Detect which cell encompasses the target text, then output its (X, Y) center coordinate. 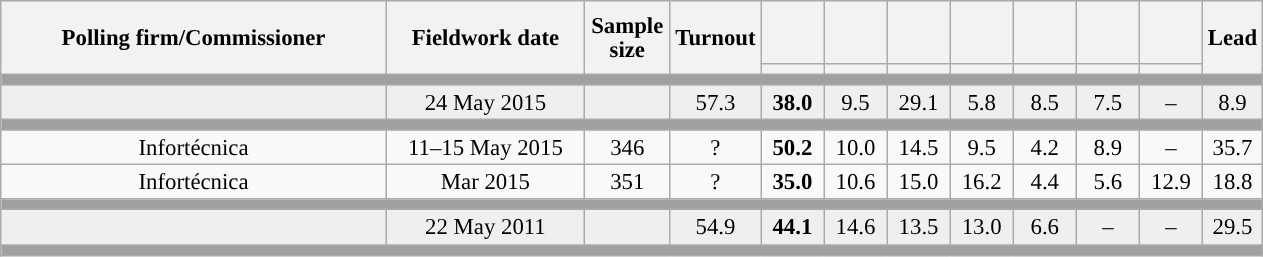
29.5 (1232, 228)
15.0 (918, 182)
38.0 (792, 102)
Lead (1232, 38)
6.6 (1044, 228)
11–15 May 2015 (485, 148)
13.5 (918, 228)
5.8 (982, 102)
5.6 (1108, 182)
Mar 2015 (485, 182)
8.5 (1044, 102)
50.2 (792, 148)
Fieldwork date (485, 38)
12.9 (1170, 182)
24 May 2015 (485, 102)
14.6 (856, 228)
44.1 (792, 228)
35.0 (792, 182)
346 (627, 148)
Polling firm/Commissioner (194, 38)
22 May 2011 (485, 228)
10.6 (856, 182)
13.0 (982, 228)
54.9 (716, 228)
10.0 (856, 148)
14.5 (918, 148)
351 (627, 182)
16.2 (982, 182)
35.7 (1232, 148)
4.2 (1044, 148)
4.4 (1044, 182)
Turnout (716, 38)
7.5 (1108, 102)
57.3 (716, 102)
18.8 (1232, 182)
29.1 (918, 102)
Sample size (627, 38)
